Locate the cell with the specified text and output its [X, Y] center coordinate. 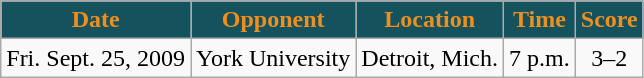
Detroit, Mich. [430, 58]
7 p.m. [540, 58]
Opponent [272, 20]
Fri. Sept. 25, 2009 [96, 58]
Date [96, 20]
3–2 [609, 58]
Location [430, 20]
York University [272, 58]
Score [609, 20]
Time [540, 20]
